Extract the (x, y) coordinate from the center of the cell holding the provided text.  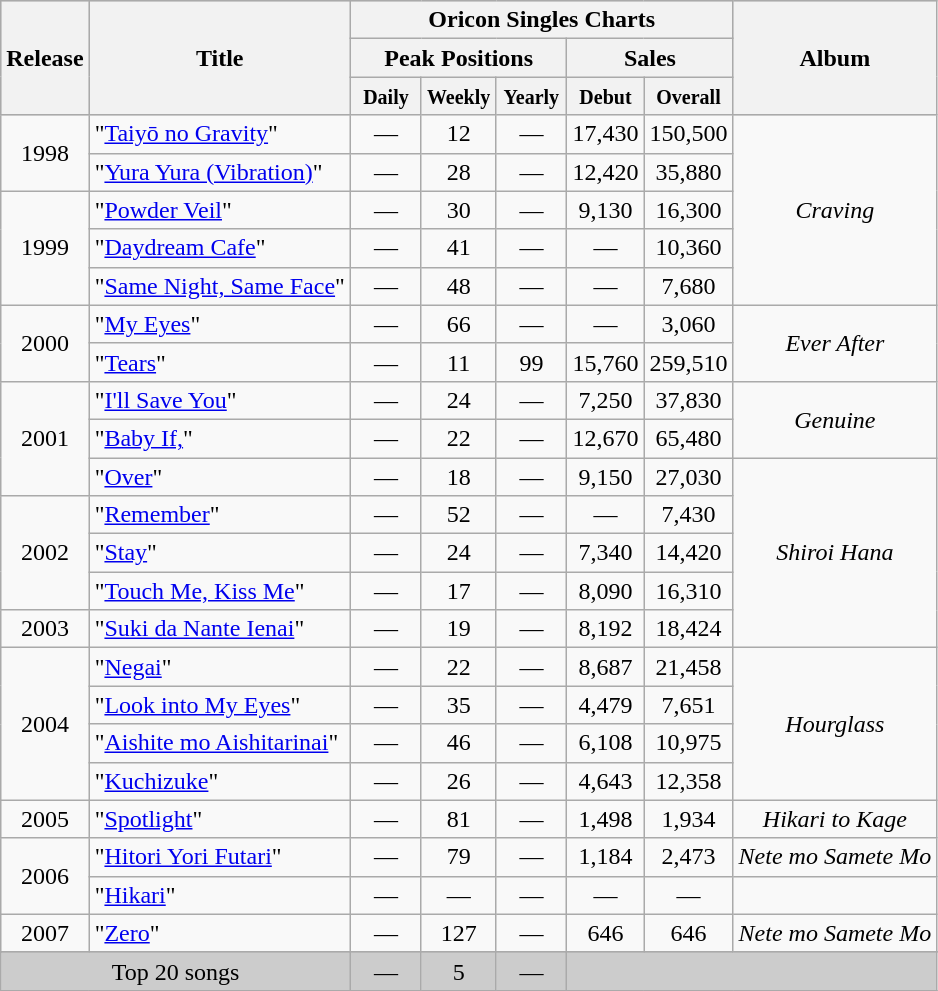
Debut (606, 96)
48 (458, 286)
Top 20 songs (176, 971)
Genuine (835, 419)
46 (458, 743)
26 (458, 781)
7,651 (688, 705)
9,130 (606, 210)
17,430 (606, 134)
2006 (45, 876)
12 (458, 134)
Weekly (458, 96)
41 (458, 248)
15,760 (606, 362)
1,498 (606, 819)
79 (458, 857)
"Daydream Cafe" (220, 248)
4,479 (606, 705)
19 (458, 629)
17 (458, 591)
2,473 (688, 857)
2002 (45, 553)
"Remember" (220, 515)
16,310 (688, 591)
2004 (45, 724)
1,184 (606, 857)
35 (458, 705)
1998 (45, 153)
4,643 (606, 781)
Shiroi Hana (835, 553)
37,830 (688, 400)
Overall (688, 96)
16,300 (688, 210)
8,090 (606, 591)
8,192 (606, 629)
65,480 (688, 438)
"My Eyes" (220, 324)
11 (458, 362)
"Same Night, Same Face" (220, 286)
52 (458, 515)
28 (458, 172)
Ever After (835, 343)
5 (458, 971)
7,340 (606, 553)
Craving (835, 210)
"Hitori Yori Futari" (220, 857)
10,975 (688, 743)
Hikari to Kage (835, 819)
"Powder Veil" (220, 210)
8,687 (606, 667)
7,680 (688, 286)
99 (532, 362)
"Touch Me, Kiss Me" (220, 591)
18 (458, 477)
"Baby If," (220, 438)
Title (220, 58)
"Zero" (220, 933)
127 (458, 933)
Yearly (532, 96)
2007 (45, 933)
1,934 (688, 819)
2003 (45, 629)
"Aishite mo Aishitarinai" (220, 743)
"Taiyō no Gravity" (220, 134)
2000 (45, 343)
"Negai" (220, 667)
"Hikari" (220, 895)
"Tears" (220, 362)
14,420 (688, 553)
"Over" (220, 477)
18,424 (688, 629)
Hourglass (835, 724)
2001 (45, 438)
Daily (386, 96)
12,670 (606, 438)
7,430 (688, 515)
1999 (45, 248)
6,108 (606, 743)
"Suki da Nante Ienai" (220, 629)
Peak Positions (458, 58)
Sales (650, 58)
259,510 (688, 362)
81 (458, 819)
12,358 (688, 781)
"Kuchizuke" (220, 781)
"Look into My Eyes" (220, 705)
"Yura Yura (Vibration)" (220, 172)
7,250 (606, 400)
"I'll Save You" (220, 400)
21,458 (688, 667)
12,420 (606, 172)
66 (458, 324)
"Spotlight" (220, 819)
2005 (45, 819)
35,880 (688, 172)
27,030 (688, 477)
Release (45, 58)
3,060 (688, 324)
"Stay" (220, 553)
Album (835, 58)
150,500 (688, 134)
Oricon Singles Charts (542, 20)
10,360 (688, 248)
9,150 (606, 477)
30 (458, 210)
